Output the [X, Y] coordinate of the center of the cell containing the given text.  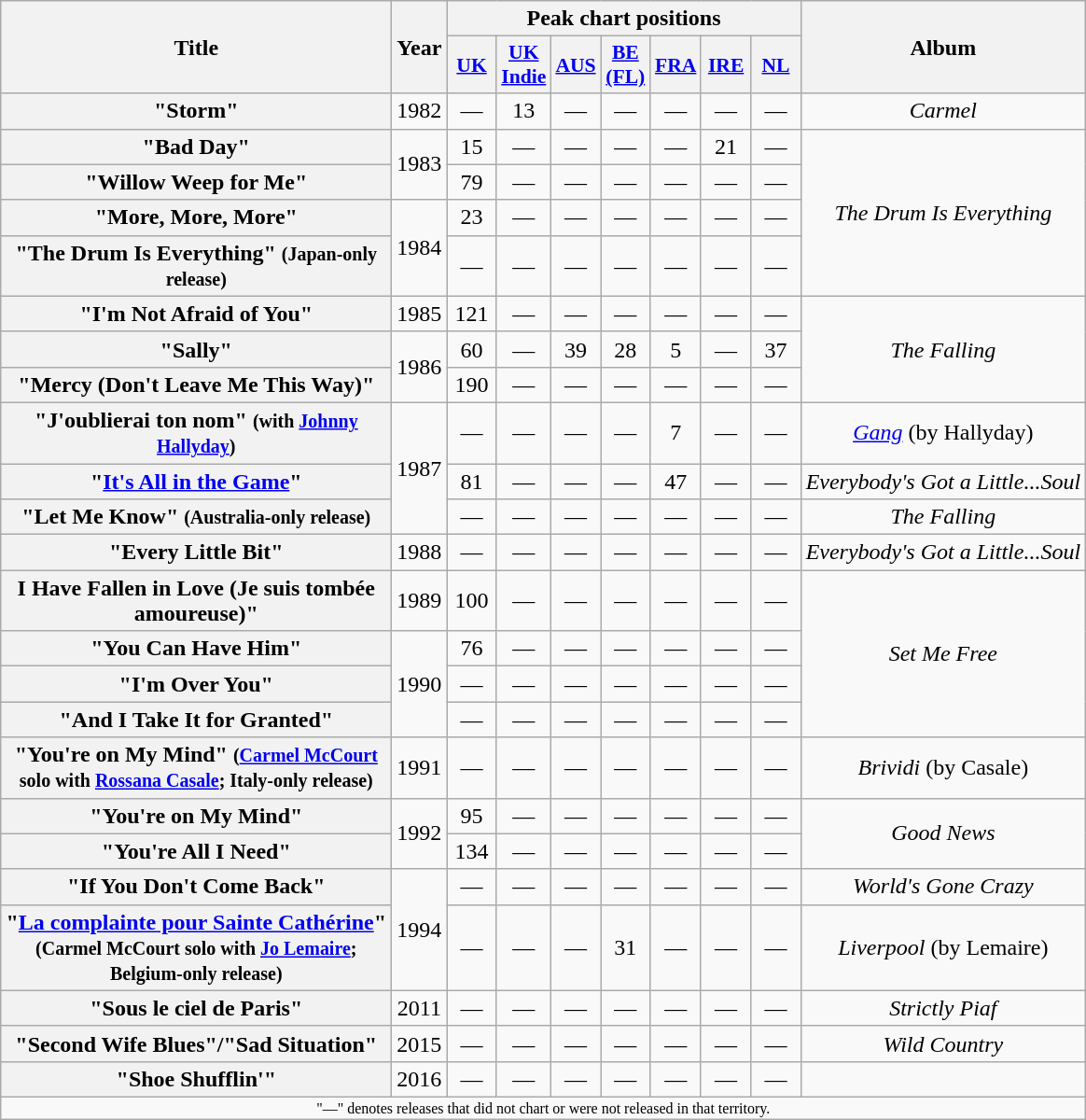
2011 [420, 1008]
UK Indie [523, 65]
"—" denotes releases that did not chart or were not released in that territory. [543, 1108]
IRE [726, 65]
"Bad Day" [196, 147]
1988 [420, 553]
"Sally" [196, 349]
15 [472, 147]
134 [472, 851]
1990 [420, 684]
2016 [420, 1079]
World's Gone Crazy [942, 887]
190 [472, 385]
1985 [420, 314]
100 [472, 601]
"And I Take It for Granted" [196, 720]
1982 [420, 111]
Set Me Free [942, 653]
FRA [675, 65]
"Shoe Shufflin'" [196, 1079]
AUS [575, 65]
"Second Wife Blues"/"Sad Situation" [196, 1043]
31 [625, 947]
"J'oublierai ton nom" (with Johnny Hallyday) [196, 433]
"Mercy (Don't Leave Me This Way)" [196, 385]
1991 [420, 767]
UK [472, 65]
21 [726, 147]
79 [472, 182]
"Every Little Bit" [196, 553]
"It's All in the Game" [196, 481]
"Let Me Know" (Australia-only release) [196, 517]
23 [472, 217]
NL [776, 65]
1992 [420, 833]
I Have Fallen in Love (Je suis tombée amoureuse)" [196, 601]
"The Drum Is Everything" (Japan-only release) [196, 265]
39 [575, 349]
Gang (by Hallyday) [942, 433]
"Willow Weep for Me" [196, 182]
"You're All I Need" [196, 851]
13 [523, 111]
1994 [420, 930]
1986 [420, 367]
"You're on My Mind" [196, 816]
Peak chart positions [623, 19]
37 [776, 349]
"Storm" [196, 111]
"I'm Not Afraid of You" [196, 314]
28 [625, 349]
"Sous le ciel de Paris" [196, 1008]
81 [472, 481]
2015 [420, 1043]
Album [942, 47]
5 [675, 349]
The Drum Is Everything [942, 213]
95 [472, 816]
Strictly Piaf [942, 1008]
1983 [420, 164]
BE (FL) [625, 65]
Carmel [942, 111]
Title [196, 47]
"You Can Have Him" [196, 649]
121 [472, 314]
Brividi (by Casale) [942, 767]
60 [472, 349]
1989 [420, 601]
"More, More, More" [196, 217]
47 [675, 481]
1987 [420, 469]
1984 [420, 248]
Liverpool (by Lemaire) [942, 947]
"You're on My Mind" (Carmel McCourt solo with Rossana Casale; Italy-only release) [196, 767]
76 [472, 649]
Wild Country [942, 1043]
"I'm Over You" [196, 684]
Good News [942, 833]
7 [675, 433]
"If You Don't Come Back" [196, 887]
"La complainte pour Sainte Cathérine" (Carmel McCourt solo with Jo Lemaire; Belgium-only release) [196, 947]
Year [420, 47]
